Scan for the cell matching the given text and deliver its (x, y) coordinate at center. 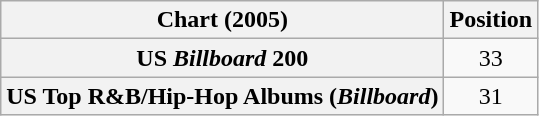
31 (491, 96)
33 (491, 58)
Position (491, 20)
US Top R&B/Hip-Hop Albums (Billboard) (222, 96)
Chart (2005) (222, 20)
US Billboard 200 (222, 58)
